Provide the [X, Y] coordinate of the cell's center where the given text is located.  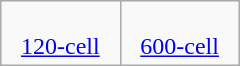
120-cell [60, 34]
600-cell [180, 34]
